Find where the given text appears and provide that cell's center as [x, y] coordinate. 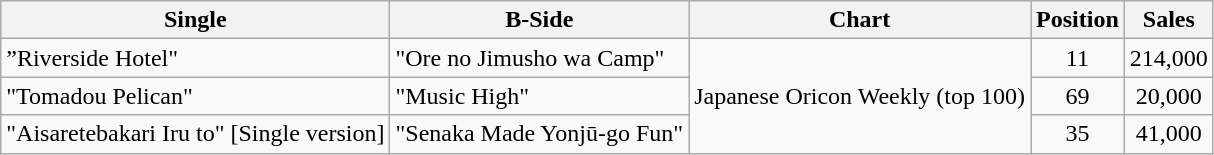
"Tomadou Pelican" [196, 96]
69 [1078, 96]
Japanese Oricon Weekly (top 100) [860, 96]
11 [1078, 58]
41,000 [1168, 134]
20,000 [1168, 96]
Single [196, 20]
”Riverside Hotel" [196, 58]
214,000 [1168, 58]
"Ore no Jimusho wa Camp" [540, 58]
Chart [860, 20]
"Aisaretebakari Iru to" [Single version] [196, 134]
Sales [1168, 20]
B-Side [540, 20]
35 [1078, 134]
"Music High" [540, 96]
Position [1078, 20]
"Senaka Made Yonjū-go Fun" [540, 134]
